Identify which cell holds the provided text, then report its [x, y] central coordinate. 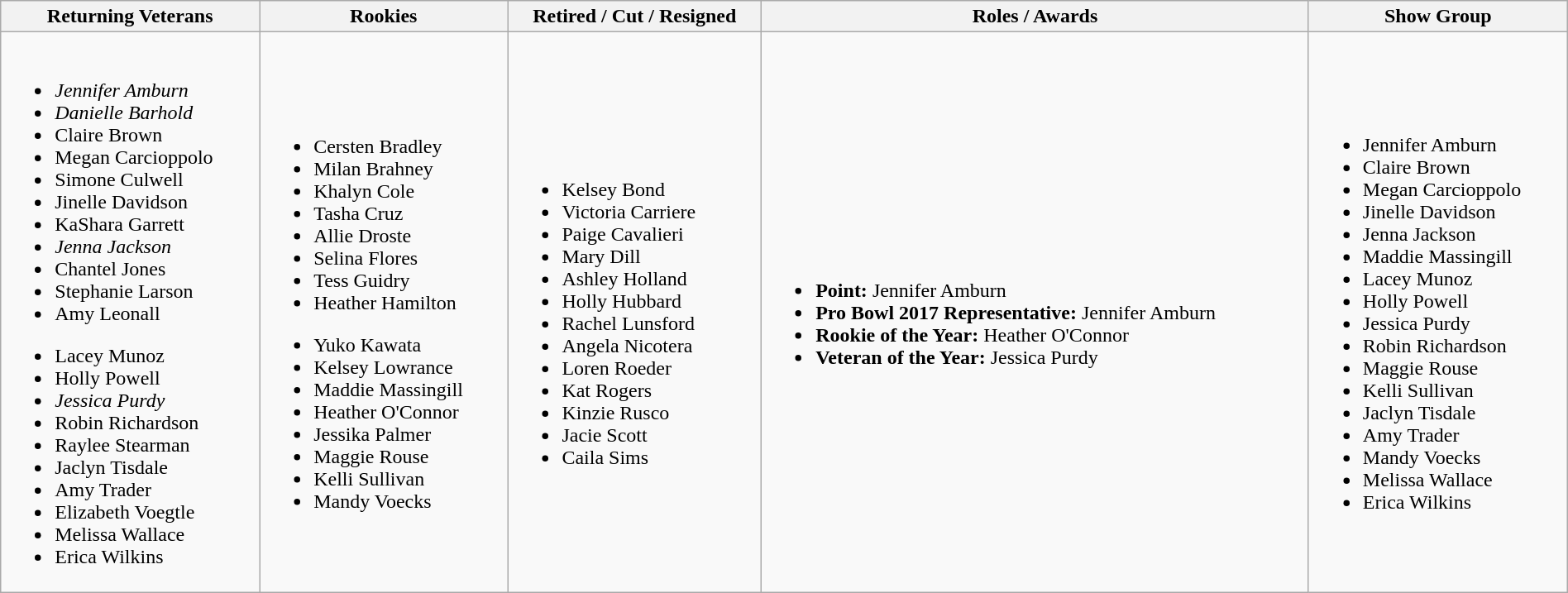
Show Group [1437, 17]
Rookies [384, 17]
Returning Veterans [131, 17]
Point: Jennifer AmburnPro Bowl 2017 Representative: Jennifer AmburnRookie of the Year: Heather O'ConnorVeteran of the Year: Jessica Purdy [1035, 313]
Retired / Cut / Resigned [635, 17]
Roles / Awards [1035, 17]
